Determine the (X, Y) coordinate at the center of the cell enclosing the given text.  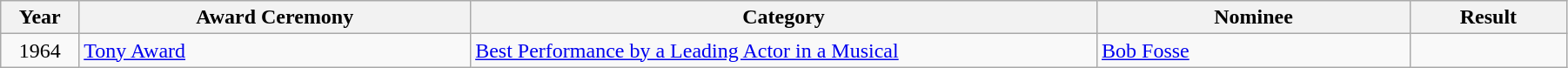
Nominee (1254, 17)
Result (1488, 17)
1964 (40, 51)
Bob Fosse (1254, 51)
Award Ceremony (275, 17)
Year (40, 17)
Best Performance by a Leading Actor in a Musical (784, 51)
Tony Award (275, 51)
Category (784, 17)
